Extract the (X, Y) coordinate from the center of the cell holding the provided text.  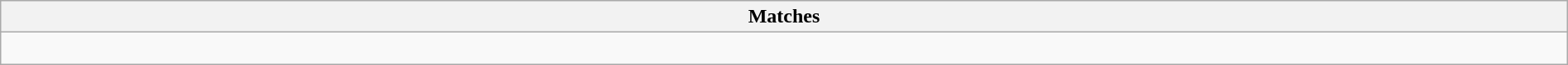
Matches (784, 17)
